Provide the [X, Y] coordinate of the cell's center where the given text is located.  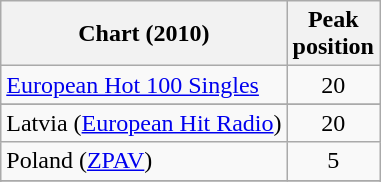
European Hot 100 Singles [144, 85]
Peakposition [333, 34]
Chart (2010) [144, 34]
Latvia (European Hit Radio) [144, 123]
5 [333, 161]
Poland (ZPAV) [144, 161]
